Pinpoint the cell where the given text exists, returning its (X, Y) midpoint coordinate. 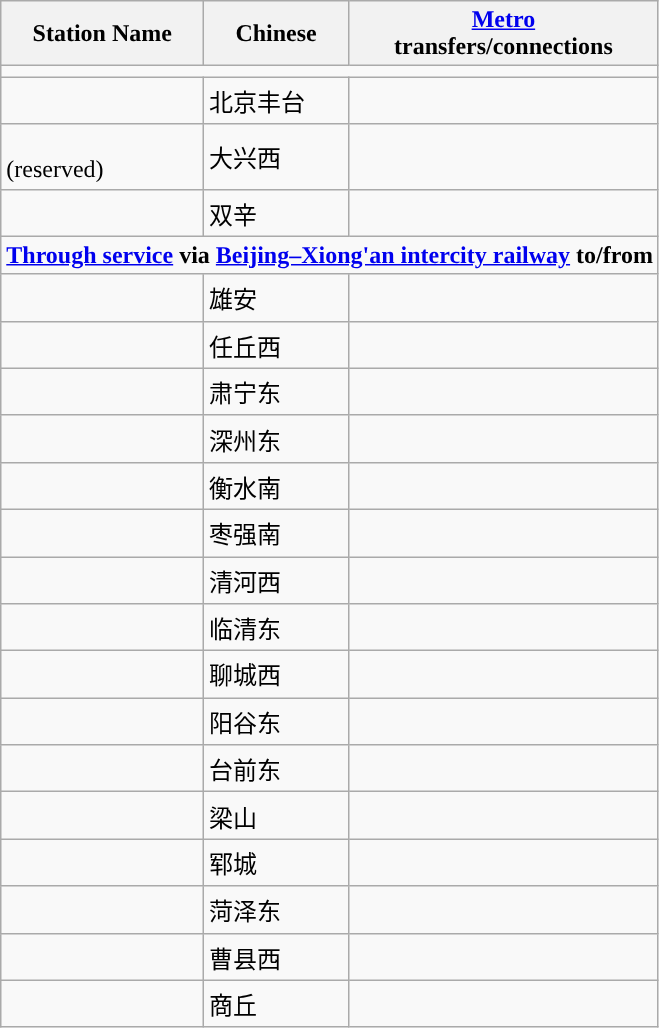
大兴西 (276, 156)
肃宁东 (276, 392)
菏泽东 (276, 910)
台前东 (276, 768)
聊城西 (276, 674)
梁山 (276, 816)
Metrotransfers/connections (503, 34)
Station Name (102, 34)
Chinese (276, 34)
(reserved) (102, 156)
郓城 (276, 862)
衡水南 (276, 486)
商丘 (276, 1004)
曹县西 (276, 956)
阳谷东 (276, 722)
枣强南 (276, 532)
清河西 (276, 580)
任丘西 (276, 344)
深州东 (276, 438)
北京丰台 (276, 100)
雄安 (276, 298)
Through service via Beijing–Xiong'an intercity railway to/from (330, 255)
临清东 (276, 628)
双辛 (276, 212)
